Determine the [x, y] coordinate at the center of the cell enclosing the given text.  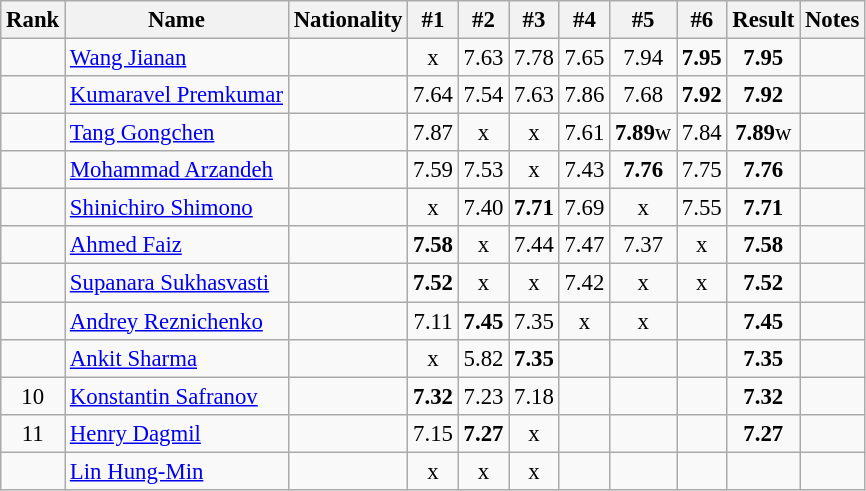
Lin Hung-Min [177, 471]
Kumaravel Premkumar [177, 95]
Mohammad Arzandeh [177, 170]
7.47 [584, 245]
Henry Dagmil [177, 433]
7.78 [534, 58]
7.61 [584, 133]
#2 [483, 20]
#3 [534, 20]
#1 [433, 20]
7.37 [644, 245]
7.42 [584, 283]
Notes [832, 20]
Konstantin Safranov [177, 396]
7.54 [483, 95]
7.11 [433, 321]
Rank [33, 20]
Wang Jianan [177, 58]
11 [33, 433]
Ankit Sharma [177, 358]
#5 [644, 20]
7.75 [702, 170]
Supanara Sukhasvasti [177, 283]
7.55 [702, 208]
7.94 [644, 58]
7.53 [483, 170]
7.59 [433, 170]
7.43 [584, 170]
Nationality [348, 20]
7.40 [483, 208]
#4 [584, 20]
Ahmed Faiz [177, 245]
7.64 [433, 95]
#6 [702, 20]
7.84 [702, 133]
Shinichiro Shimono [177, 208]
7.15 [433, 433]
Andrey Reznichenko [177, 321]
7.69 [584, 208]
Name [177, 20]
7.86 [584, 95]
7.23 [483, 396]
7.65 [584, 58]
7.18 [534, 396]
7.44 [534, 245]
5.82 [483, 358]
7.68 [644, 95]
Tang Gongchen [177, 133]
10 [33, 396]
7.87 [433, 133]
Result [764, 20]
